Extract the [x, y] coordinate from the center of the cell holding the provided text.  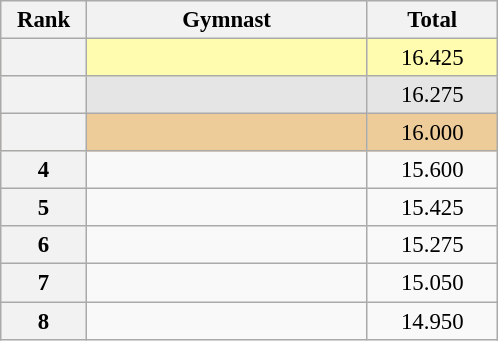
6 [44, 245]
16.000 [432, 133]
15.600 [432, 170]
5 [44, 208]
16.425 [432, 58]
15.425 [432, 208]
15.050 [432, 283]
Rank [44, 20]
16.275 [432, 95]
8 [44, 321]
14.950 [432, 321]
Gymnast [226, 20]
4 [44, 170]
Total [432, 20]
15.275 [432, 245]
7 [44, 283]
